Locate the cell with the specified text and output its (X, Y) center coordinate. 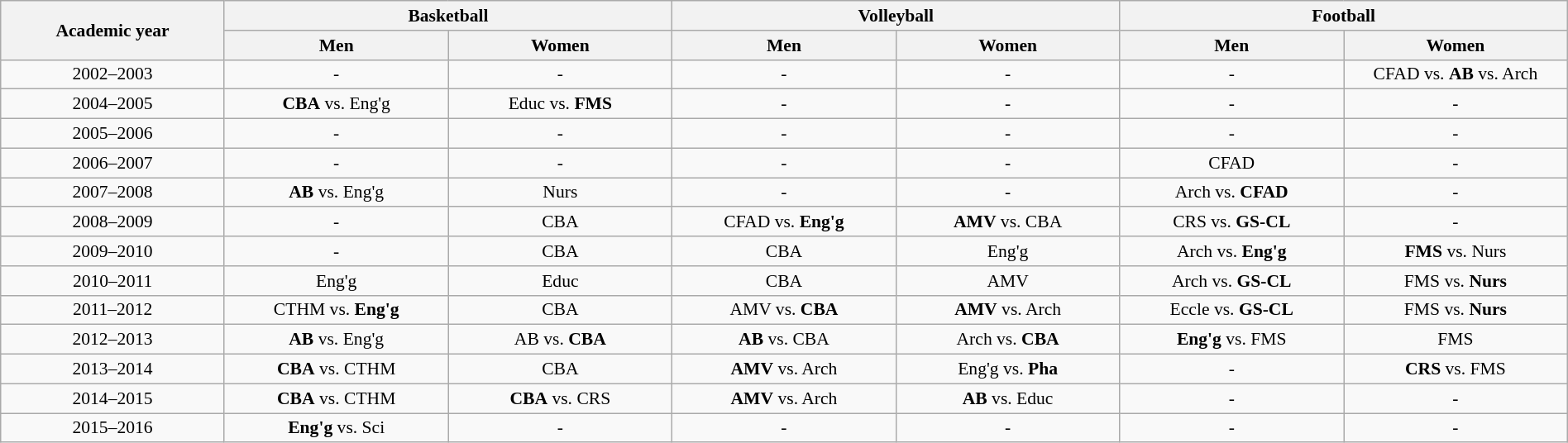
2004–2005 (112, 104)
Eng'g vs. Pha (1007, 369)
2008–2009 (112, 222)
CRS vs. FMS (1456, 369)
Eccle vs. GS-CL (1232, 310)
CBA vs. CRS (561, 398)
2011–2012 (112, 310)
2009–2010 (112, 251)
Educ (561, 281)
Arch vs. GS-CL (1232, 281)
2005–2006 (112, 134)
CTHM vs. Eng'g (336, 310)
2006–2007 (112, 163)
CFAD vs. Eng'g (784, 222)
Nurs (561, 193)
AB vs. Educ (1007, 398)
2015–2016 (112, 428)
Football (1343, 16)
CFAD vs. AB vs. Arch (1456, 74)
Educ vs. FMS (561, 104)
Basketball (448, 16)
2012–2013 (112, 340)
2014–2015 (112, 398)
Eng'g vs. FMS (1232, 340)
Arch vs. CBA (1007, 340)
Volleyball (896, 16)
2002–2003 (112, 74)
Eng'g vs. Sci (336, 428)
CRS vs. GS-CL (1232, 222)
AMV (1007, 281)
FMS (1456, 340)
Academic year (112, 30)
Arch vs. CFAD (1232, 193)
CFAD (1232, 163)
2010–2011 (112, 281)
Arch vs. Eng'g (1232, 251)
CBA vs. Eng'g (336, 104)
2007–2008 (112, 193)
2013–2014 (112, 369)
